Extract the [X, Y] coordinate from the center of the cell holding the provided text.  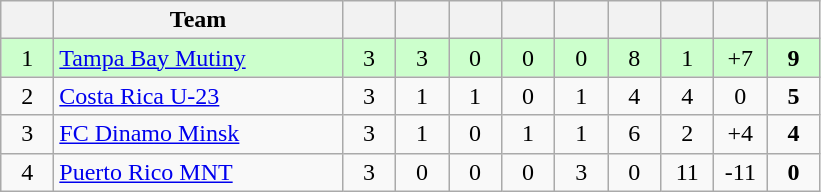
Team [198, 20]
FC Dinamo Minsk [198, 134]
+7 [740, 58]
6 [634, 134]
9 [794, 58]
-11 [740, 172]
8 [634, 58]
5 [794, 96]
Puerto Rico MNT [198, 172]
Costa Rica U-23 [198, 96]
+4 [740, 134]
11 [688, 172]
Tampa Bay Mutiny [198, 58]
